Return the [x, y] coordinate for the center point of the cell that contains the specified text.  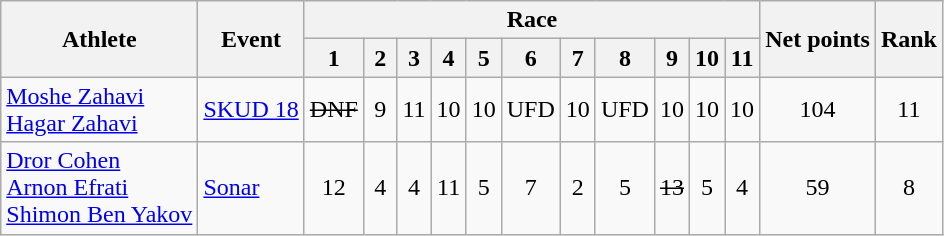
Sonar [251, 188]
12 [334, 188]
1 [334, 58]
DNF [334, 110]
59 [818, 188]
Race [532, 20]
6 [530, 58]
13 [672, 188]
Dror CohenArnon EfratiShimon Ben Yakov [100, 188]
Rank [908, 39]
Athlete [100, 39]
Moshe ZahaviHagar Zahavi [100, 110]
Event [251, 39]
104 [818, 110]
SKUD 18 [251, 110]
Net points [818, 39]
3 [414, 58]
